Output the (X, Y) coordinate of the center of the cell containing the given text.  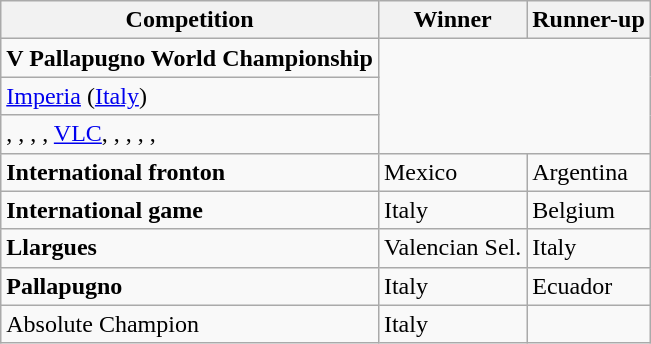
Runner-up (589, 20)
Pallapugno (190, 286)
Imperia (Italy) (190, 96)
International game (190, 210)
Competition (190, 20)
Ecuador (589, 286)
Absolute Champion (190, 324)
V Pallapugno World Championship (190, 58)
, , , , VLC, , , , , (190, 134)
Winner (452, 20)
International fronton (190, 172)
Belgium (589, 210)
Mexico (452, 172)
Llargues (190, 248)
Argentina (589, 172)
Valencian Sel. (452, 248)
